Scan for the cell matching the given text and deliver its (x, y) coordinate at center. 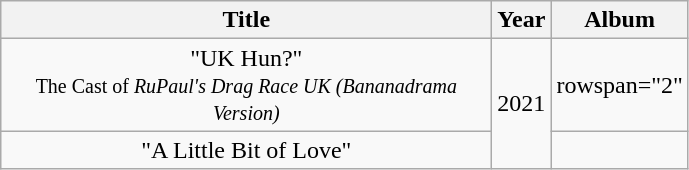
Year (522, 20)
"A Little Bit of Love" (246, 150)
Album (620, 20)
rowspan="2" (620, 85)
2021 (522, 104)
"UK Hun?"The Cast of RuPaul's Drag Race UK (Bananadrama Version) (246, 85)
Title (246, 20)
